Return the [x, y] coordinate for the center point of the cell that contains the specified text.  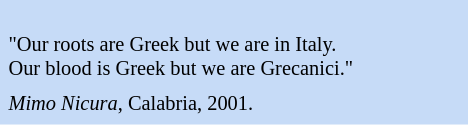
Mimo Nicura, Calabria, 2001. [234, 104]
"Our roots are Greek but we are in Italy.Our blood is Greek but we are Grecanici." [234, 46]
